Extract the (X, Y) coordinate from the center of the cell holding the provided text.  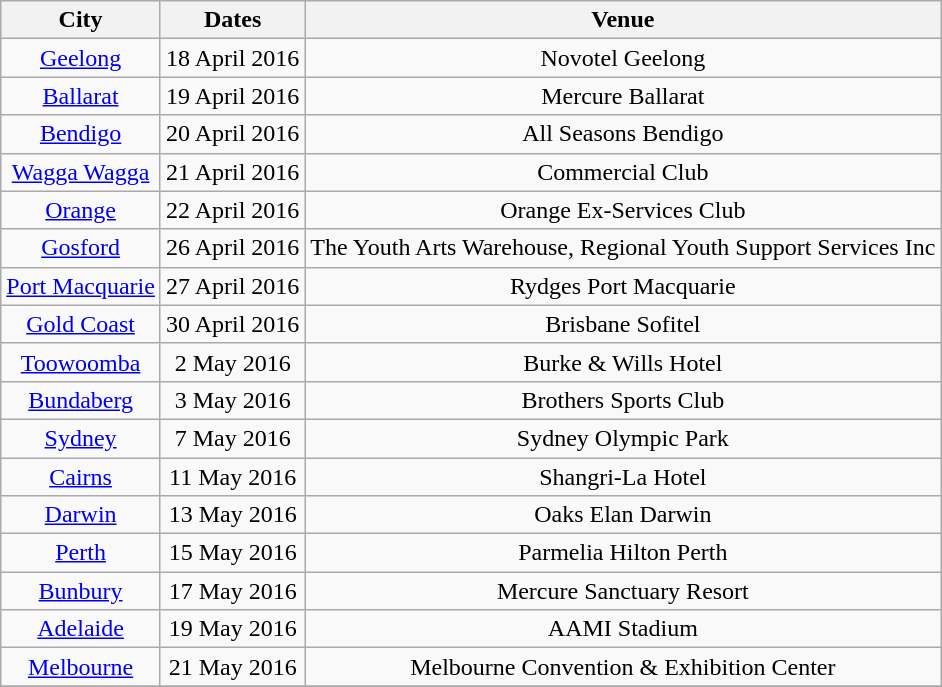
Venue (623, 20)
Orange (81, 210)
All Seasons Bendigo (623, 134)
Shangri-La Hotel (623, 477)
Bundaberg (81, 400)
3 May 2016 (232, 400)
Perth (81, 553)
Gosford (81, 248)
22 April 2016 (232, 210)
Bendigo (81, 134)
21 May 2016 (232, 667)
Mercure Sanctuary Resort (623, 591)
19 May 2016 (232, 629)
Adelaide (81, 629)
Parmelia Hilton Perth (623, 553)
17 May 2016 (232, 591)
Orange Ex-Services Club (623, 210)
Gold Coast (81, 324)
Darwin (81, 515)
Rydges Port Macquarie (623, 286)
Cairns (81, 477)
2 May 2016 (232, 362)
7 May 2016 (232, 438)
The Youth Arts Warehouse, Regional Youth Support Services Inc (623, 248)
Ballarat (81, 96)
Novotel Geelong (623, 58)
Port Macquarie (81, 286)
Toowoomba (81, 362)
20 April 2016 (232, 134)
Brisbane Sofitel (623, 324)
Geelong (81, 58)
27 April 2016 (232, 286)
21 April 2016 (232, 172)
Oaks Elan Darwin (623, 515)
Melbourne Convention & Exhibition Center (623, 667)
Sydney (81, 438)
Mercure Ballarat (623, 96)
Bunbury (81, 591)
Wagga Wagga (81, 172)
19 April 2016 (232, 96)
Burke & Wills Hotel (623, 362)
13 May 2016 (232, 515)
30 April 2016 (232, 324)
11 May 2016 (232, 477)
Dates (232, 20)
City (81, 20)
15 May 2016 (232, 553)
26 April 2016 (232, 248)
Sydney Olympic Park (623, 438)
Melbourne (81, 667)
18 April 2016 (232, 58)
Brothers Sports Club (623, 400)
Commercial Club (623, 172)
AAMI Stadium (623, 629)
